Extract the [X, Y] coordinate from the center of the cell holding the provided text.  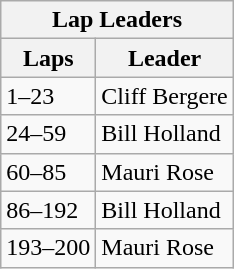
Leader [164, 58]
Lap Leaders [118, 20]
24–59 [48, 134]
Cliff Bergere [164, 96]
Laps [48, 58]
193–200 [48, 248]
86–192 [48, 210]
60–85 [48, 172]
1–23 [48, 96]
